Search for the cell housing the specified text and yield its (X, Y) center coordinate. 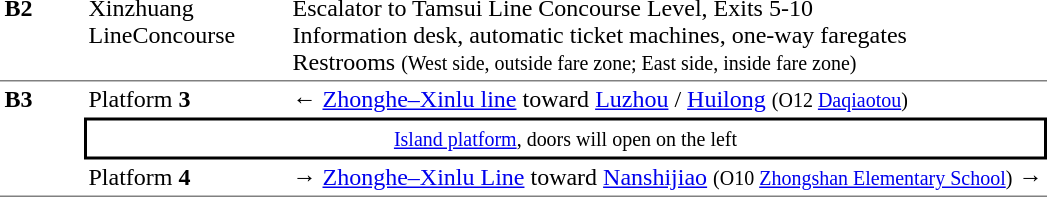
Island platform, doors will open on the left (566, 139)
Platform 3 (186, 100)
← Zhonghe–Xinlu line toward Luzhou / Huilong (O12 Daqiaotou) (668, 100)
